Identify which cell holds the provided text, then report its (x, y) central coordinate. 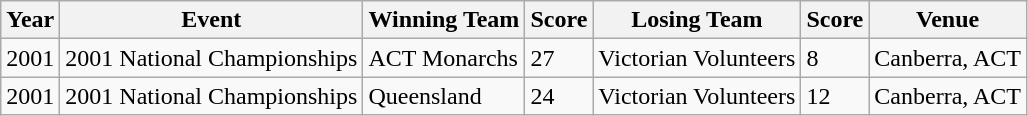
Venue (948, 20)
27 (559, 58)
12 (835, 96)
Losing Team (697, 20)
8 (835, 58)
Event (212, 20)
24 (559, 96)
Queensland (444, 96)
Year (30, 20)
ACT Monarchs (444, 58)
Winning Team (444, 20)
